Output the [X, Y] coordinate of the center of the cell containing the given text.  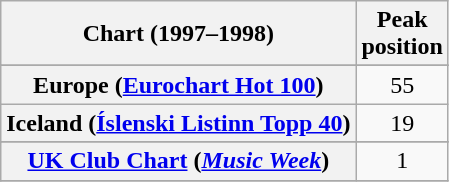
Chart (1997–1998) [178, 34]
1 [402, 161]
19 [402, 123]
UK Club Chart (Music Week) [178, 161]
Peakposition [402, 34]
55 [402, 85]
Europe (Eurochart Hot 100) [178, 85]
Iceland (Íslenski Listinn Topp 40) [178, 123]
